Provide the (X, Y) coordinate of the cell's center where the given text is located.  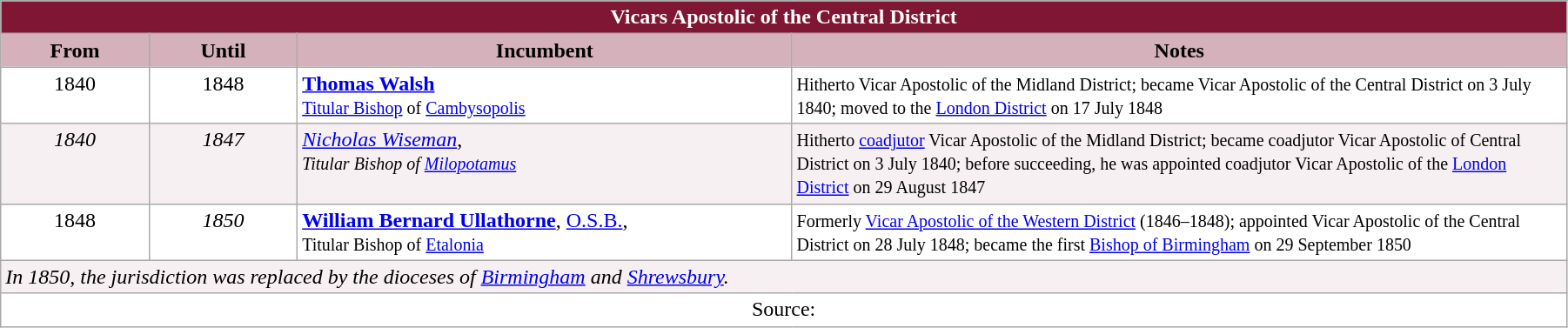
1847 (223, 164)
William Bernard Ullathorne, O.S.B., Titular Bishop of Etalonia (545, 231)
Notes (1179, 50)
In 1850, the jurisdiction was replaced by the dioceses of Birmingham and Shrewsbury. (784, 277)
From (75, 50)
Vicars Apostolic of the Central District (784, 17)
1850 (223, 231)
Source: (784, 310)
Nicholas Wiseman, Titular Bishop of Milopotamus (545, 164)
Until (223, 50)
Thomas WalshTitular Bishop of Cambysopolis (545, 96)
Incumbent (545, 50)
